Determine the (x, y) coordinate at the center of the cell enclosing the given text.  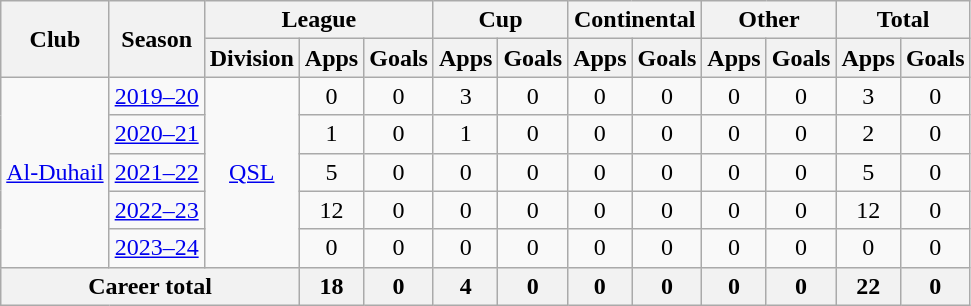
2023–24 (156, 248)
Career total (150, 286)
Club (55, 39)
2020–21 (156, 134)
Division (252, 58)
2022–23 (156, 210)
Season (156, 39)
2 (868, 134)
22 (868, 286)
League (318, 20)
Other (769, 20)
QSL (252, 172)
Al-Duhail (55, 172)
2019–20 (156, 96)
2021–22 (156, 172)
18 (331, 286)
Cup (500, 20)
4 (465, 286)
Continental (635, 20)
Total (903, 20)
